From the cell containing the given text, extract its center point as (x, y) coordinate. 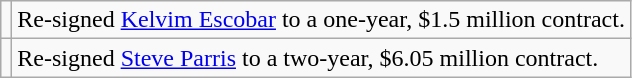
Re-signed Steve Parris to a two-year, $6.05 million contract. (322, 58)
Re-signed Kelvim Escobar to a one-year, $1.5 million contract. (322, 20)
